Extract the [x, y] coordinate from the center of the cell holding the provided text.  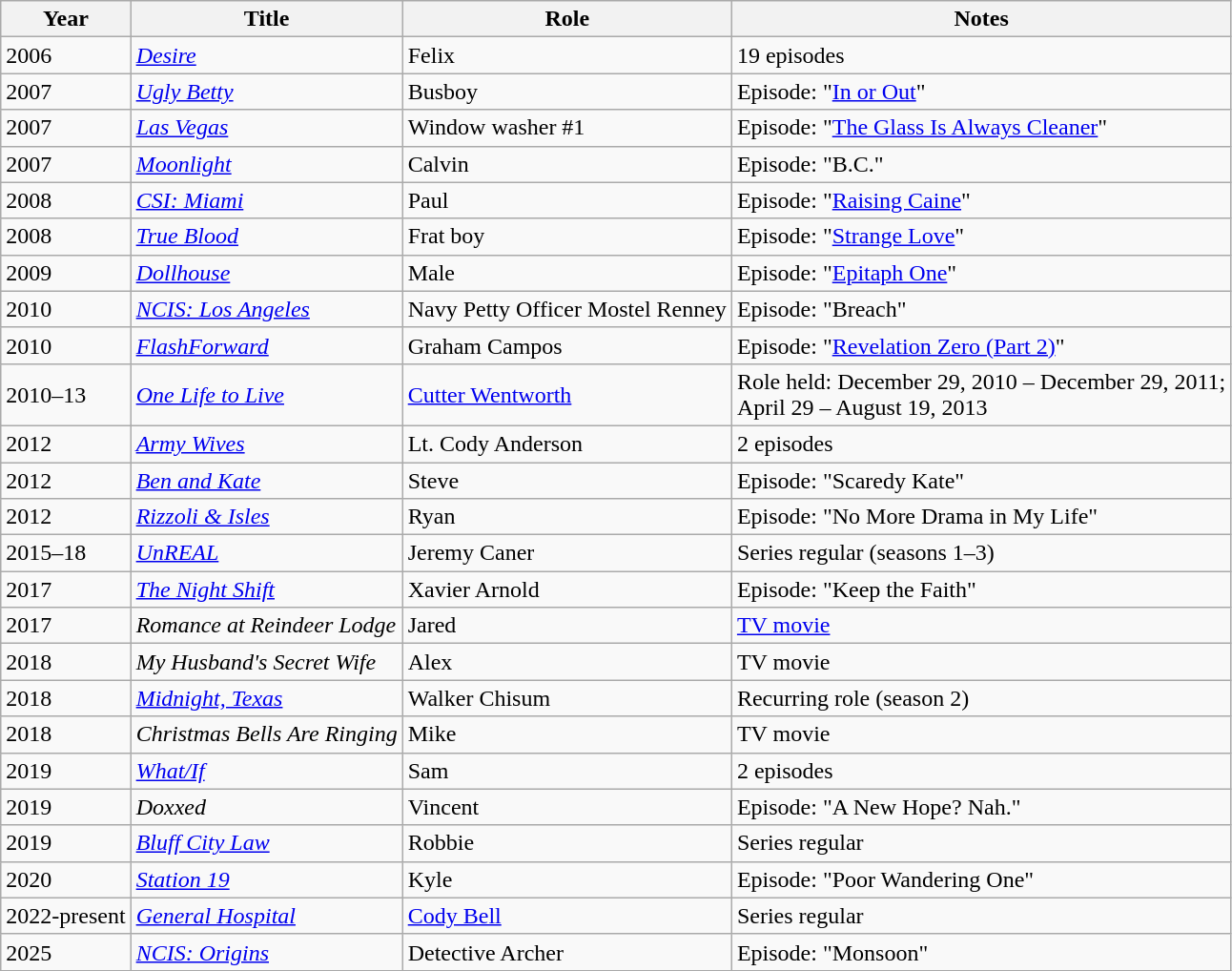
2025 [66, 952]
What/If [267, 771]
Episode: "Poor Wandering One" [980, 879]
Robbie [566, 843]
UnREAL [267, 553]
Paul [566, 200]
FlashForward [267, 345]
The Night Shift [267, 589]
Episode: "Epitaph One" [980, 273]
Desire [267, 55]
NCIS: Los Angeles [267, 309]
Episode: "Breach" [980, 309]
Lt. Cody Anderson [566, 444]
Ugly Betty [267, 92]
2006 [66, 55]
Episode: "Strange Love" [980, 237]
Station 19 [267, 879]
Rizzoli & Isles [267, 517]
Episode: "Raising Caine" [980, 200]
Year [66, 19]
Steve [566, 480]
Role [566, 19]
2015–18 [66, 553]
Male [566, 273]
Midnight, Texas [267, 698]
CSI: Miami [267, 200]
Bluff City Law [267, 843]
Series regular (seasons 1–3) [980, 553]
Ryan [566, 517]
Window washer #1 [566, 128]
Xavier Arnold [566, 589]
Cutter Wentworth [566, 395]
Mike [566, 734]
2020 [66, 879]
2010–13 [66, 395]
Sam [566, 771]
Kyle [566, 879]
Episode: "The Glass Is Always Cleaner" [980, 128]
Doxxed [267, 807]
Las Vegas [267, 128]
Episode: "No More Drama in My Life" [980, 517]
Army Wives [267, 444]
Episode: "Scaredy Kate" [980, 480]
Vincent [566, 807]
Cody Bell [566, 916]
Episode: "In or Out" [980, 92]
Detective Archer [566, 952]
Walker Chisum [566, 698]
Busboy [566, 92]
Episode: "Revelation Zero (Part 2)" [980, 345]
Graham Campos [566, 345]
Christmas Bells Are Ringing [267, 734]
Frat boy [566, 237]
Episode: "A New Hope? Nah." [980, 807]
True Blood [267, 237]
My Husband's Secret Wife [267, 662]
2022-present [66, 916]
NCIS: Origins [267, 952]
Alex [566, 662]
Role held: December 29, 2010 – December 29, 2011;April 29 – August 19, 2013 [980, 395]
Romance at Reindeer Lodge [267, 626]
One Life to Live [267, 395]
Calvin [566, 164]
Recurring role (season 2) [980, 698]
Episode: "Keep the Faith" [980, 589]
Notes [980, 19]
Dollhouse [267, 273]
General Hospital [267, 916]
Moonlight [267, 164]
2009 [66, 273]
Jeremy Caner [566, 553]
Navy Petty Officer Mostel Renney [566, 309]
Title [267, 19]
Jared [566, 626]
19 episodes [980, 55]
Ben and Kate [267, 480]
Felix [566, 55]
Episode: "B.C." [980, 164]
Episode: "Monsoon" [980, 952]
